Identify which cell holds the provided text, then report its [X, Y] central coordinate. 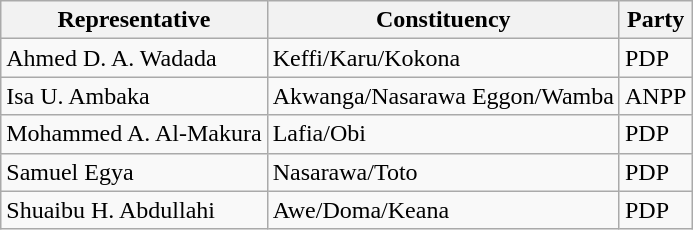
Nasarawa/Toto [443, 172]
Ahmed D. A. Wadada [134, 58]
Keffi/Karu/Kokona [443, 58]
ANPP [655, 96]
Party [655, 20]
Samuel Egya [134, 172]
Akwanga/Nasarawa Eggon/Wamba [443, 96]
Mohammed A. Al-Makura [134, 134]
Shuaibu H. Abdullahi [134, 210]
Lafia/Obi [443, 134]
Isa U. Ambaka [134, 96]
Representative [134, 20]
Awe/Doma/Keana [443, 210]
Constituency [443, 20]
